Capture the cell that displays the provided text and extract its (X, Y) central coordinate. 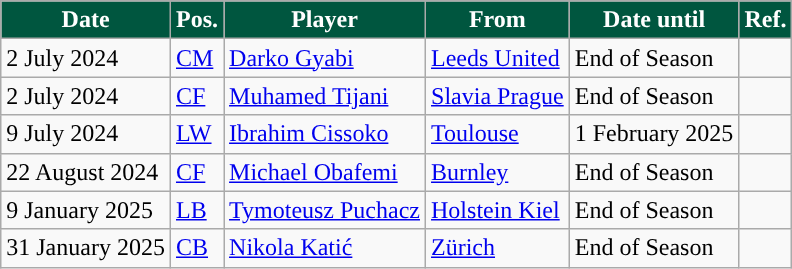
Tymoteusz Puchacz (325, 210)
Date (86, 20)
LB (196, 210)
Michael Obafemi (325, 172)
9 July 2024 (86, 134)
CM (196, 58)
1 February 2025 (654, 134)
Holstein Kiel (498, 210)
Ref. (766, 20)
Leeds United (498, 58)
Burnley (498, 172)
Darko Gyabi (325, 58)
9 January 2025 (86, 210)
Toulouse (498, 134)
Muhamed Tijani (325, 96)
LW (196, 134)
Zürich (498, 248)
Player (325, 20)
Date until (654, 20)
22 August 2024 (86, 172)
Nikola Katić (325, 248)
Slavia Prague (498, 96)
Ibrahim Cissoko (325, 134)
CB (196, 248)
From (498, 20)
31 January 2025 (86, 248)
Pos. (196, 20)
